Identify which cell holds the provided text, then report its (X, Y) central coordinate. 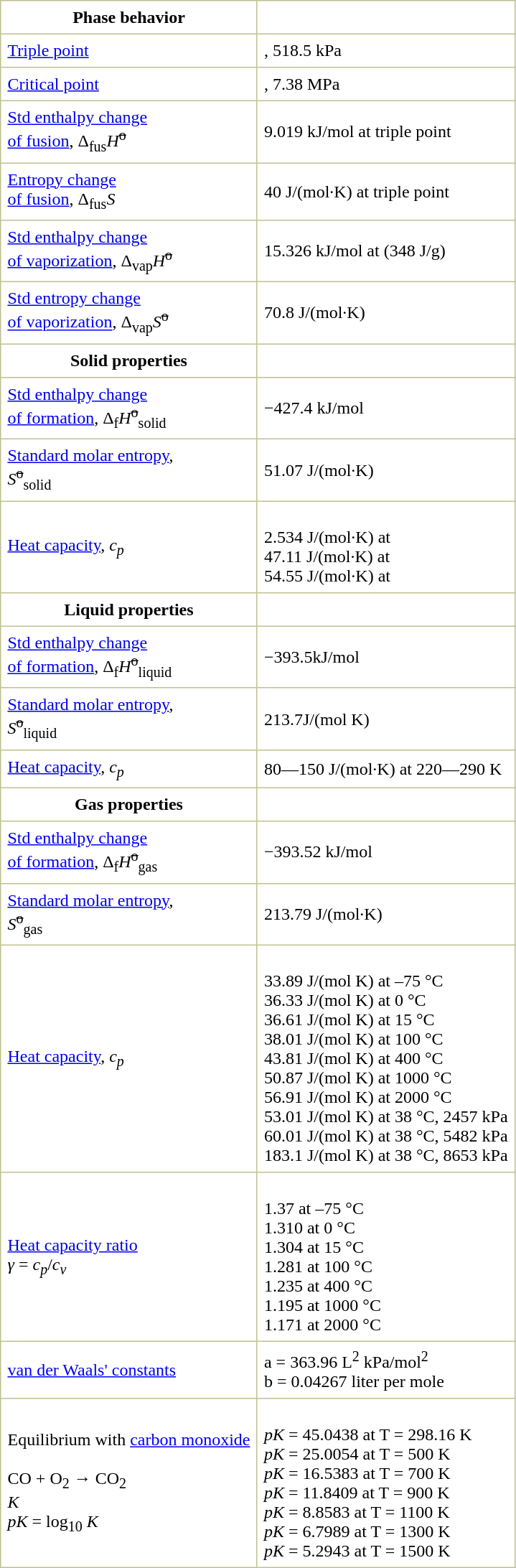
51.07 J/(mol·K) (386, 470)
Standard molar entropy,Soliquid (129, 719)
Equilibrium with carbon monoxideCO + O2 → CO2KpK = log10 K (129, 1483)
Triple point (129, 50)
Std enthalpy changeof formation, ΔfHosolid (129, 408)
Std enthalpy changeof formation, ΔfHoliquid (129, 657)
a = 363.96 L2 kPa/mol2b = 0.04267 liter per mole (386, 1370)
80—150 J/(mol·K) at 220—290 K (386, 768)
Gas properties (129, 804)
Entropy changeof fusion, ΔfusS (129, 192)
9.019 kJ/mol at triple point (386, 131)
2.534 J/(mol·K) at 47.11 J/(mol·K) at 54.55 J/(mol·K) at (386, 547)
70.8 J/(mol·K) (386, 313)
−393.52 kJ/mol (386, 852)
Liquid properties (129, 609)
Std enthalpy changeof formation, ΔfHogas (129, 852)
Heat capacity ratioγ = cp/cv (129, 1257)
213.7J/(mol K) (386, 719)
−393.5kJ/mol (386, 657)
Phase behavior (129, 17)
Std enthalpy changeof vaporization, ΔvapHo (129, 251)
Critical point (129, 84)
, 518.5 kPa (386, 50)
Std entropy changeof vaporization, ΔvapSo (129, 313)
Standard molar entropy,Sogas (129, 914)
40 J/(mol·K) at triple point (386, 192)
1.37 at –75 °C 1.310 at 0 °C 1.304 at 15 °C 1.281 at 100 °C 1.235 at 400 °C 1.195 at 1000 °C 1.171 at 2000 °C (386, 1257)
, 7.38 MPa (386, 84)
van der Waals' constants (129, 1370)
Standard molar entropy,Sosolid (129, 470)
Std enthalpy changeof fusion, ΔfusHo (129, 131)
−427.4 kJ/mol (386, 408)
213.79 J/(mol·K) (386, 914)
Solid properties (129, 360)
15.326 kJ/mol at (348 J/g) (386, 251)
